Return (x, y) of the center of cell containing provided text 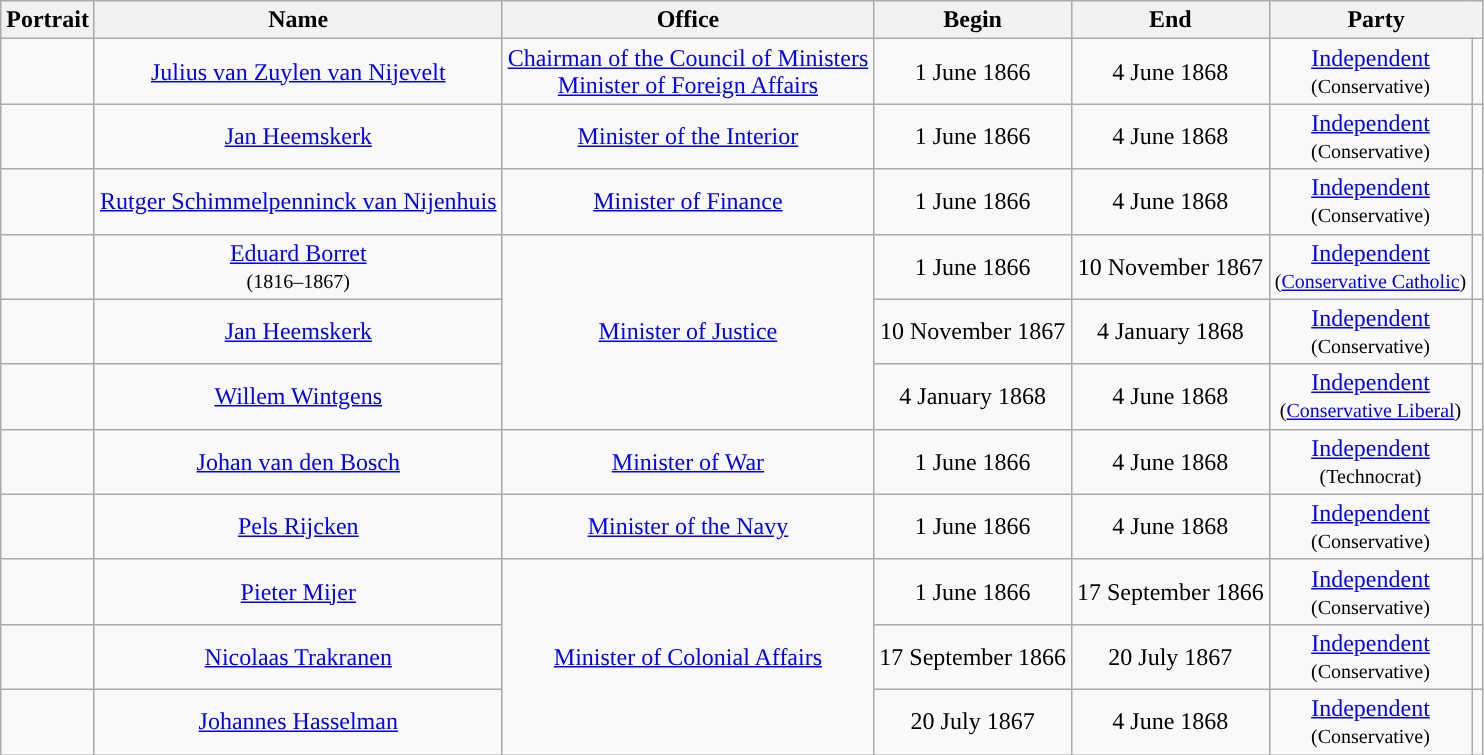
Nicolaas Trakranen (298, 656)
End (1170, 20)
Pels Rijcken (298, 526)
Portrait (48, 20)
Independent (Conservative Liberal) (1370, 396)
Julius van Zuylen van Nijevelt (298, 72)
Minister of Colonial Affairs (688, 656)
Minister of Finance (688, 202)
Eduard Borret (1816–1867) (298, 266)
Johan van den Bosch (298, 462)
Independent (Technocrat) (1370, 462)
Party (1376, 20)
Johannes Hasselman (298, 722)
Rutger Schimmelpenninck van Nijenhuis (298, 202)
Begin (973, 20)
Office (688, 20)
Minister of Justice (688, 332)
Minister of the Navy (688, 526)
Pieter Mijer (298, 592)
Minister of War (688, 462)
Minister of the Interior (688, 136)
Independent (Conservative Catholic) (1370, 266)
Name (298, 20)
Willem Wintgens (298, 396)
Chairman of the Council of MinistersMinister of Foreign Affairs (688, 72)
